Scan for the cell matching the given text and deliver its (x, y) coordinate at center. 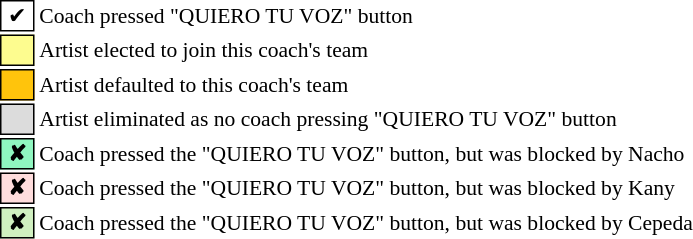
✔ (18, 16)
